Output the (X, Y) coordinate of the center of the cell containing the given text.  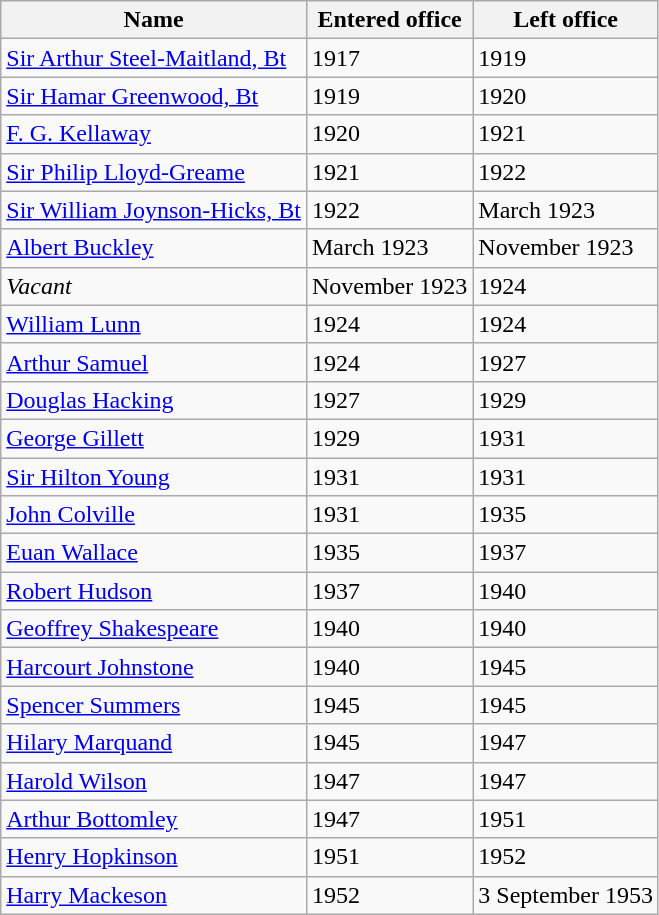
Harcourt Johnstone (154, 667)
1917 (389, 58)
Robert Hudson (154, 591)
Arthur Samuel (154, 362)
Geoffrey Shakespeare (154, 629)
Arthur Bottomley (154, 819)
3 September 1953 (566, 895)
Vacant (154, 286)
Euan Wallace (154, 553)
Albert Buckley (154, 248)
Left office (566, 20)
John Colville (154, 515)
Henry Hopkinson (154, 857)
Spencer Summers (154, 705)
Sir Hilton Young (154, 477)
William Lunn (154, 324)
Harold Wilson (154, 781)
Douglas Hacking (154, 400)
Sir William Joynson-Hicks, Bt (154, 210)
Sir Hamar Greenwood, Bt (154, 96)
Sir Philip Lloyd-Greame (154, 172)
Hilary Marquand (154, 743)
Name (154, 20)
Harry Mackeson (154, 895)
George Gillett (154, 438)
Entered office (389, 20)
F. G. Kellaway (154, 134)
Sir Arthur Steel-Maitland, Bt (154, 58)
